Return (X, Y) of the center of cell containing provided text 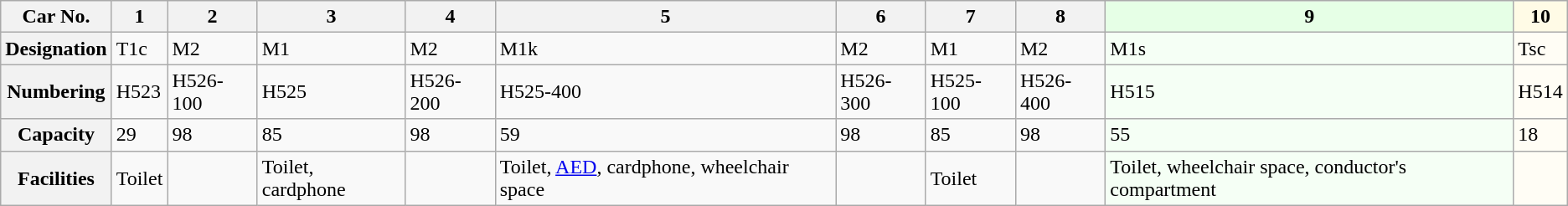
M1s (1310, 49)
H523 (139, 92)
H514 (1540, 92)
10 (1540, 17)
7 (970, 17)
H515 (1310, 92)
9 (1310, 17)
M1k (665, 49)
Tsc (1540, 49)
6 (881, 17)
Facilities (56, 178)
Toilet, AED, cardphone, wheelchair space (665, 178)
T1c (139, 49)
Numbering (56, 92)
H526-400 (1060, 92)
Car No. (56, 17)
H525 (332, 92)
4 (451, 17)
5 (665, 17)
Toilet, wheelchair space, conductor's compartment (1310, 178)
55 (1310, 135)
Toilet, cardphone (332, 178)
3 (332, 17)
H526-200 (451, 92)
29 (139, 135)
H525-100 (970, 92)
1 (139, 17)
8 (1060, 17)
Designation (56, 49)
H525-400 (665, 92)
59 (665, 135)
18 (1540, 135)
H526-100 (213, 92)
H526-300 (881, 92)
2 (213, 17)
Capacity (56, 135)
